Locate the cell with the specified text and output its (X, Y) center coordinate. 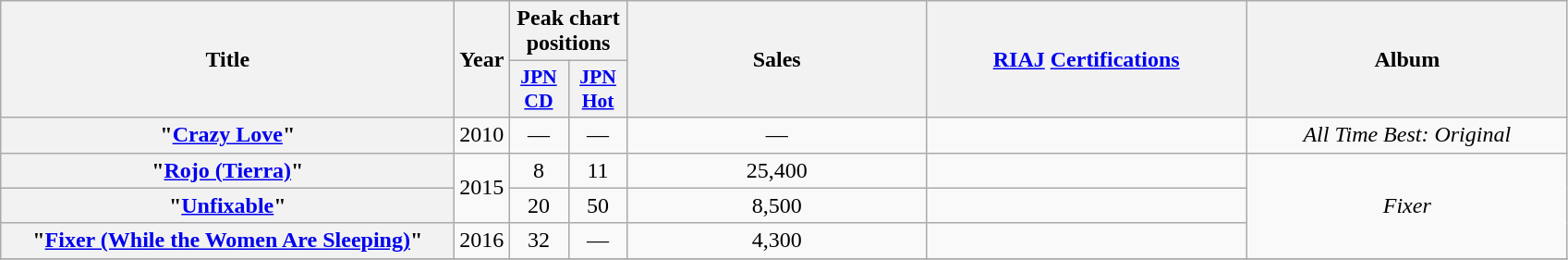
JPNHot (598, 89)
All Time Best: Original (1406, 135)
Year (482, 59)
2015 (482, 188)
11 (598, 170)
"Fixer (While the Women Are Sleeping)" (227, 241)
2016 (482, 241)
25,400 (776, 170)
"Rojo (Tierra)" (227, 170)
Title (227, 59)
Sales (776, 59)
20 (539, 205)
Fixer (1406, 205)
"Crazy Love" (227, 135)
Peak chart positions (568, 31)
8,500 (776, 205)
"Unfixable" (227, 205)
JPNCD (539, 89)
2010 (482, 135)
50 (598, 205)
8 (539, 170)
RIAJ Certifications (1087, 59)
Album (1406, 59)
4,300 (776, 241)
32 (539, 241)
